Extract the [x, y] coordinate from the center of the cell holding the provided text.  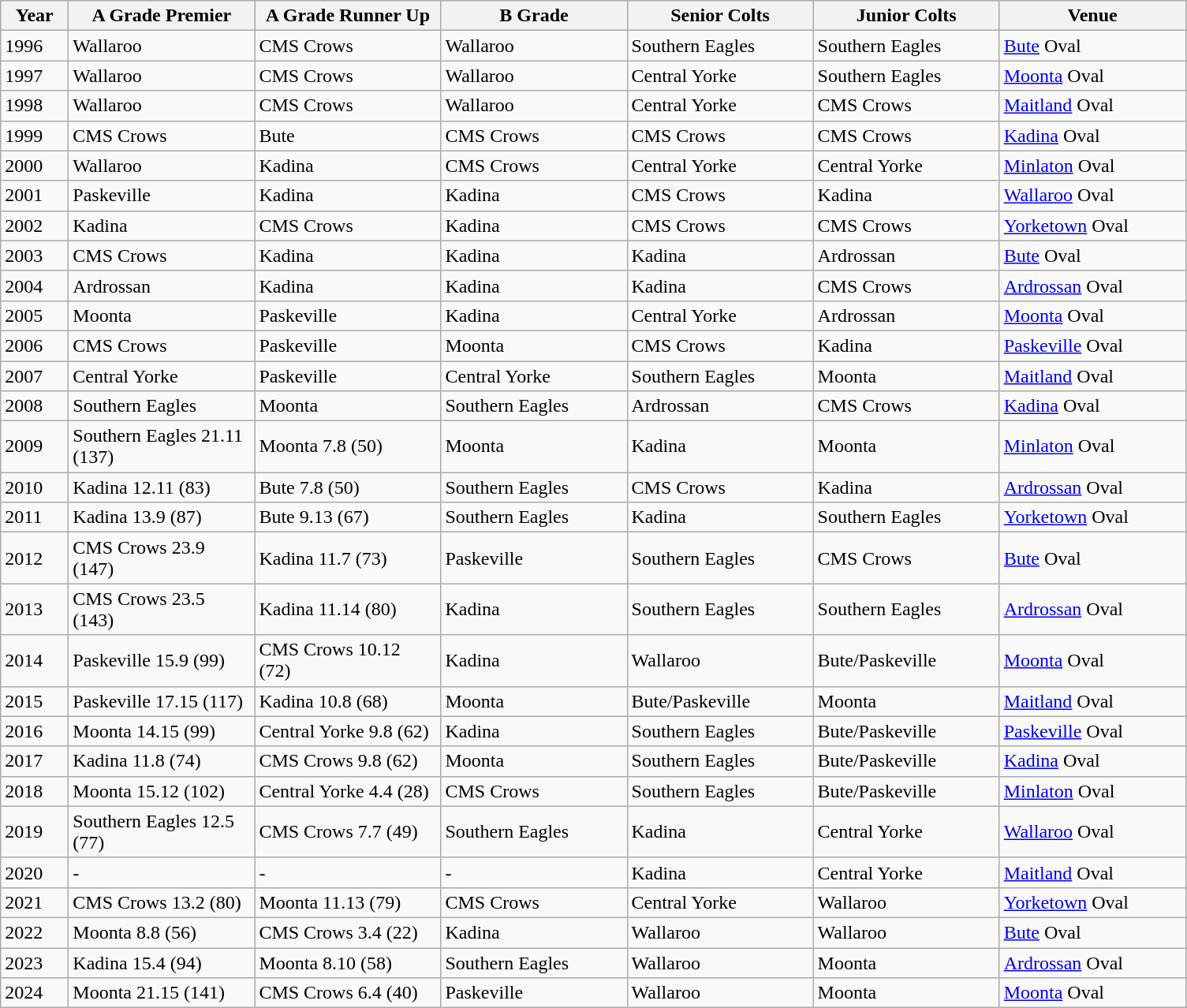
2009 [35, 446]
Kadina 15.4 (94) [162, 963]
2013 [35, 609]
2007 [35, 376]
Bute [348, 136]
Moonta 8.8 (56) [162, 932]
A Grade Premier [162, 16]
Paskeville 15.9 (99) [162, 661]
Paskeville 17.15 (117) [162, 701]
1998 [35, 106]
Central Yorke 4.4 (28) [348, 791]
2012 [35, 558]
Southern Eagles 12.5 (77) [162, 831]
2016 [35, 731]
1996 [35, 46]
CMS Crows 7.7 (49) [348, 831]
2014 [35, 661]
2011 [35, 517]
2022 [35, 932]
Kadina 13.9 (87) [162, 517]
CMS Crows 6.4 (40) [348, 993]
Junior Colts [906, 16]
Bute 9.13 (67) [348, 517]
Moonta 8.10 (58) [348, 963]
2024 [35, 993]
CMS Crows 3.4 (22) [348, 932]
2019 [35, 831]
2017 [35, 761]
CMS Crows 23.5 (143) [162, 609]
2020 [35, 872]
2004 [35, 286]
2010 [35, 487]
A Grade Runner Up [348, 16]
2001 [35, 196]
Moonta 14.15 (99) [162, 731]
2015 [35, 701]
Kadina 11.8 (74) [162, 761]
2000 [35, 166]
Southern Eagles 21.11 (137) [162, 446]
1997 [35, 76]
Moonta 15.12 (102) [162, 791]
Year [35, 16]
B Grade [534, 16]
Moonta 11.13 (79) [348, 902]
1999 [35, 136]
2005 [35, 315]
Kadina 12.11 (83) [162, 487]
Moonta 7.8 (50) [348, 446]
2002 [35, 226]
CMS Crows 13.2 (80) [162, 902]
Kadina 11.14 (80) [348, 609]
CMS Crows 23.9 (147) [162, 558]
Senior Colts [720, 16]
Kadina 10.8 (68) [348, 701]
2021 [35, 902]
2003 [35, 256]
2023 [35, 963]
2008 [35, 406]
2006 [35, 345]
Venue [1092, 16]
Central Yorke 9.8 (62) [348, 731]
2018 [35, 791]
Bute 7.8 (50) [348, 487]
Kadina 11.7 (73) [348, 558]
CMS Crows 9.8 (62) [348, 761]
Moonta 21.15 (141) [162, 993]
CMS Crows 10.12 (72) [348, 661]
